Extract the [X, Y] coordinate from the center of the cell holding the provided text.  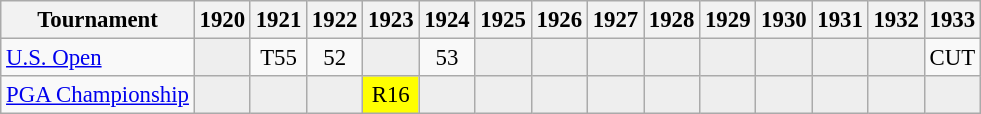
1927 [615, 20]
Tournament [98, 20]
PGA Championship [98, 95]
T55 [278, 58]
U.S. Open [98, 58]
53 [447, 58]
1926 [559, 20]
1933 [952, 20]
1929 [728, 20]
1928 [672, 20]
1920 [222, 20]
52 [335, 58]
1924 [447, 20]
1922 [335, 20]
1931 [840, 20]
R16 [391, 95]
CUT [952, 58]
1932 [896, 20]
1923 [391, 20]
1930 [784, 20]
1925 [503, 20]
1921 [278, 20]
